Find where the given text appears and provide that cell's center as [X, Y] coordinate. 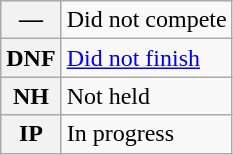
IP [31, 134]
Did not compete [146, 20]
— [31, 20]
Did not finish [146, 58]
Not held [146, 96]
In progress [146, 134]
DNF [31, 58]
NH [31, 96]
